Search for the cell housing the specified text and yield its (x, y) center coordinate. 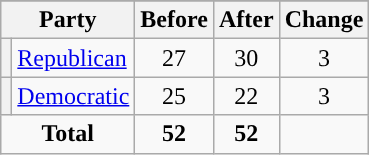
After (246, 20)
Republican (74, 58)
22 (246, 96)
Party (68, 20)
27 (174, 58)
30 (246, 58)
25 (174, 96)
Total (68, 134)
Democratic (74, 96)
Change (324, 20)
Before (174, 20)
